Determine the (x, y) coordinate at the center of the cell enclosing the given text.  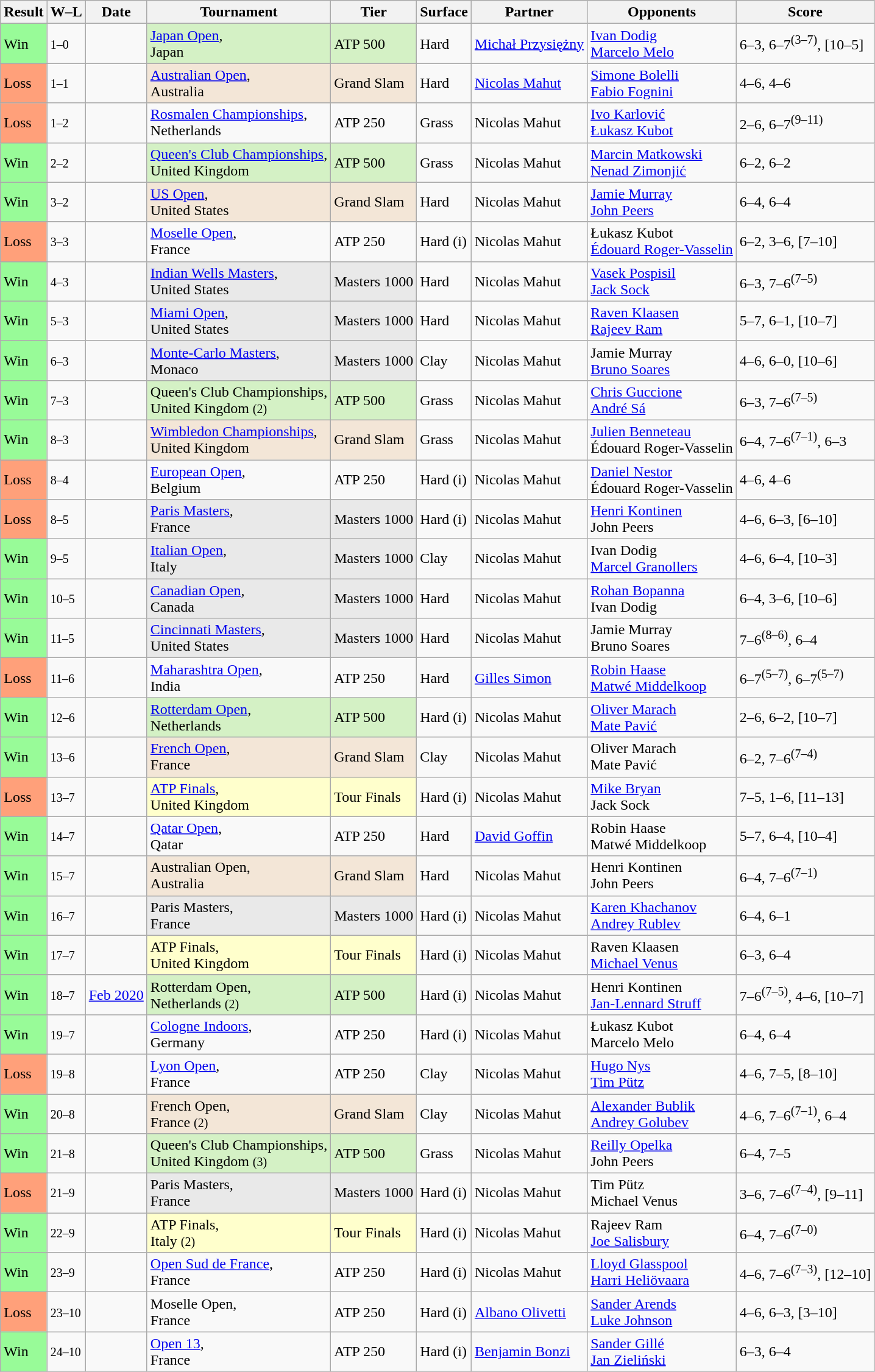
Lyon Open,France (239, 1073)
7–3 (66, 400)
1–0 (66, 44)
Open Sud de France,France (239, 1272)
Queen's Club Championships,United Kingdom (3) (239, 1154)
8–4 (66, 479)
6–2, 7–6(7–4) (805, 757)
6–2, 6–2 (805, 162)
13–6 (66, 757)
6–4, 6–1 (805, 915)
Gilles Simon (529, 677)
8–5 (66, 519)
17–7 (66, 955)
Ivo Karlović Łukasz Kubot (662, 123)
Raven Klaasen Rajeev Ram (662, 320)
Alexander Bublik Andrey Golubev (662, 1114)
Queen's Club Championships,United Kingdom (239, 162)
Sander Gillé Jan Zieliński (662, 1351)
4–6, 6–0, [10–6] (805, 361)
21–9 (66, 1193)
19–7 (66, 1034)
Miami Open,United States (239, 320)
6–4, 7–5 (805, 1154)
4–6, 7–5, [8–10] (805, 1073)
Surface (444, 12)
Henri Kontinen Jan-Lennard Struff (662, 994)
Benjamin Bonzi (529, 1351)
18–7 (66, 994)
Rotterdam Open, Netherlands (2) (239, 994)
Date (116, 12)
Ivan Dodig Marcelo Melo (662, 44)
Reilly Opelka John Peers (662, 1154)
6–4, 3–6, [10–6] (805, 598)
French Open,France (2) (239, 1114)
2–6, 6–7(9–11) (805, 123)
23–9 (66, 1272)
3–2 (66, 202)
Michał Przysiężny (529, 44)
16–7 (66, 915)
Cincinnati Masters,United States (239, 638)
Rajeev Ram Joe Salisbury (662, 1233)
Hugo Nys Tim Pütz (662, 1073)
Marcin Matkowski Nenad Zimonjić (662, 162)
7–5, 1–6, [11–13] (805, 797)
Feb 2020 (116, 994)
Rohan Bopanna Ivan Dodig (662, 598)
6–3 (66, 361)
Raven Klaasen Michael Venus (662, 955)
Ivan Dodig Marcel Granollers (662, 559)
Chris Guccione André Sá (662, 400)
14–7 (66, 836)
Jamie Murray John Peers (662, 202)
Japan Open,Japan (239, 44)
Tournament (239, 12)
Opponents (662, 12)
4–6, 6–3, [6–10] (805, 519)
Łukasz Kubot Édouard Roger-Vasselin (662, 241)
7–6(8–6), 6–4 (805, 638)
Score (805, 12)
W–L (66, 12)
11–6 (66, 677)
Lloyd Glasspool Harri Heliövaara (662, 1272)
Rosmalen Championships,Netherlands (239, 123)
21–8 (66, 1154)
2–2 (66, 162)
French Open,France (239, 757)
23–10 (66, 1312)
Rotterdam Open,Netherlands (239, 718)
4–3 (66, 281)
19–8 (66, 1073)
Italian Open,Italy (239, 559)
Sander Arends Luke Johnson (662, 1312)
5–7, 6–4, [10–4] (805, 836)
11–5 (66, 638)
1–2 (66, 123)
20–8 (66, 1114)
Simone Bolelli Fabio Fognini (662, 83)
15–7 (66, 876)
6–4, 7–6(7–1) (805, 876)
24–10 (66, 1351)
8–3 (66, 440)
10–5 (66, 598)
6–2, 3–6, [7–10] (805, 241)
Daniel Nestor Édouard Roger-Vasselin (662, 479)
5–3 (66, 320)
Cologne Indoors,Germany (239, 1034)
US Open,United States (239, 202)
Monte-Carlo Masters,Monaco (239, 361)
Partner (529, 12)
Canadian Open,Canada (239, 598)
4–6, 7–6(7–1), 6–4 (805, 1114)
Maharashtra Open,India (239, 677)
13–7 (66, 797)
Vasek Pospisil Jack Sock (662, 281)
4–6, 7–6(7–3), [12–10] (805, 1272)
Albano Olivetti (529, 1312)
Tier (374, 12)
6–4, 7–6(7–1), 6–3 (805, 440)
Łukasz Kubot Marcelo Melo (662, 1034)
9–5 (66, 559)
Queen's Club Championships,United Kingdom (2) (239, 400)
3–6, 7–6(7–4), [9–11] (805, 1193)
6–4, 7–6(7–0) (805, 1233)
6–7(5–7), 6–7(5–7) (805, 677)
12–6 (66, 718)
Indian Wells Masters,United States (239, 281)
22–9 (66, 1233)
Julien Benneteau Édouard Roger-Vasselin (662, 440)
Open 13,France (239, 1351)
European Open,Belgium (239, 479)
6–3, 6–7(3–7), [10–5] (805, 44)
5–7, 6–1, [10–7] (805, 320)
Wimbledon Championships,United Kingdom (239, 440)
Mike Bryan Jack Sock (662, 797)
David Goffin (529, 836)
2–6, 6–2, [10–7] (805, 718)
4–6, 6–4, [10–3] (805, 559)
ATP Finals,Italy (2) (239, 1233)
3–3 (66, 241)
Tim Pütz Michael Venus (662, 1193)
1–1 (66, 83)
Result (24, 12)
Qatar Open,Qatar (239, 836)
4–6, 6–3, [3–10] (805, 1312)
7–6(7–5), 4–6, [10–7] (805, 994)
Karen Khachanov Andrey Rublev (662, 915)
